Pinpoint the cell where the given text exists, returning its (x, y) midpoint coordinate. 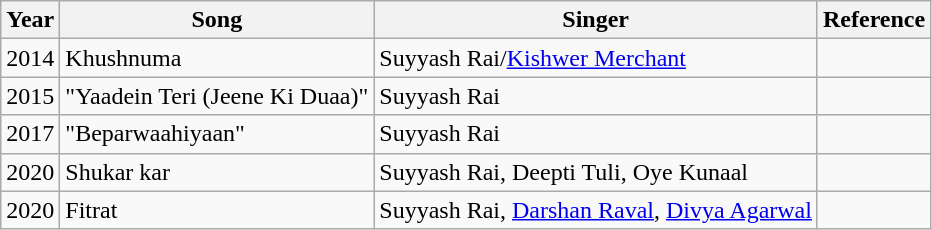
Singer (596, 20)
Suyyash Rai, Darshan Raval, Divya Agarwal (596, 210)
Shukar kar (217, 172)
Reference (874, 20)
Khushnuma (217, 58)
"Yaadein Teri (Jeene Ki Duaa)" (217, 96)
"Beparwaahiyaan" (217, 134)
2015 (30, 96)
Fitrat (217, 210)
Suyyash Rai/Kishwer Merchant (596, 58)
2017 (30, 134)
2014 (30, 58)
Song (217, 20)
Year (30, 20)
Suyyash Rai, Deepti Tuli, Oye Kunaal (596, 172)
